Return [x, y] of the center of cell containing provided text 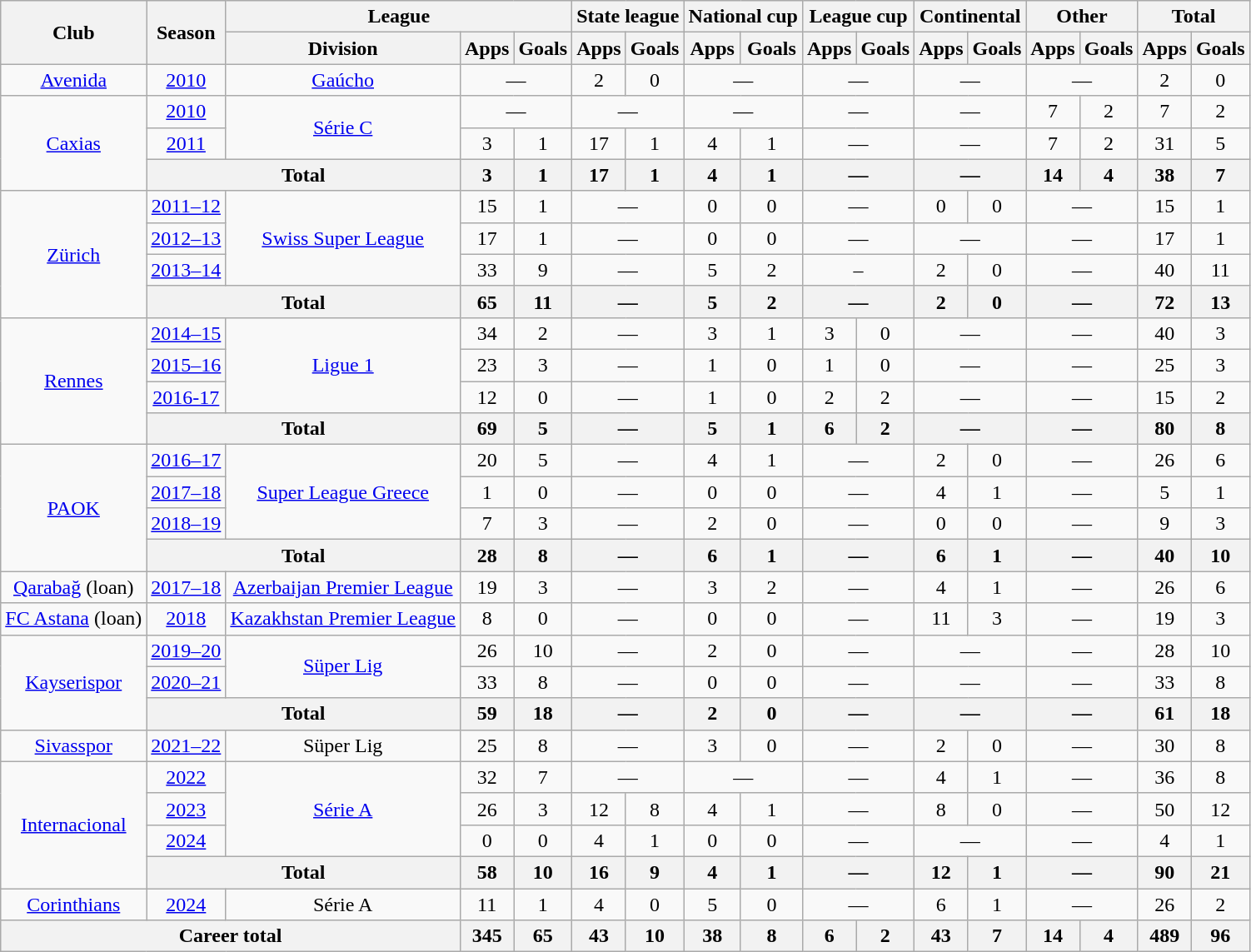
Kayserispor [73, 682]
Club [73, 32]
Rennes [73, 381]
FC Astana (loan) [73, 619]
Corinthians [73, 904]
Internacional [73, 825]
Sivasspor [73, 745]
61 [1164, 714]
Division [343, 48]
Season [187, 32]
13 [1220, 302]
96 [1220, 936]
2012–13 [187, 238]
20 [486, 461]
Zürich [73, 254]
80 [1164, 429]
21 [1220, 872]
72 [1164, 302]
Kazakhstan Premier League [343, 619]
Career total [231, 936]
2018 [187, 619]
2019–20 [187, 650]
31 [1164, 143]
Qarabağ (loan) [73, 587]
2015–16 [187, 365]
National cup [743, 17]
30 [1164, 745]
36 [1164, 777]
2022 [187, 777]
2016-17 [187, 397]
– [858, 270]
58 [486, 872]
Avenida [73, 80]
Other [1082, 17]
League cup [858, 17]
2021–22 [187, 745]
Azerbaijan Premier League [343, 587]
2016–17 [187, 461]
2023 [187, 809]
Caxias [73, 143]
2018–19 [187, 524]
League [399, 17]
2011 [187, 143]
23 [486, 365]
PAOK [73, 508]
345 [486, 936]
16 [599, 872]
90 [1164, 872]
34 [486, 333]
50 [1164, 809]
Swiss Super League [343, 238]
32 [486, 777]
489 [1164, 936]
Ligue 1 [343, 365]
69 [486, 429]
59 [486, 714]
Super League Greece [343, 492]
Série C [343, 127]
2011–12 [187, 207]
Gaúcho [343, 80]
2013–14 [187, 270]
Continental [970, 17]
2014–15 [187, 333]
State league [628, 17]
2020–21 [187, 682]
